From the cell containing the given text, extract its center point as (x, y) coordinate. 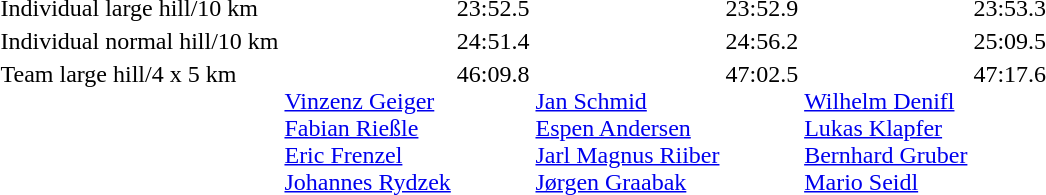
24:56.2 (762, 41)
24:51.4 (493, 41)
